From the cell containing the given text, extract its center point as [X, Y] coordinate. 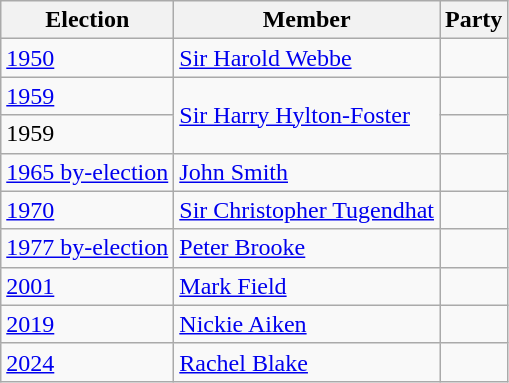
Peter Brooke [307, 248]
1965 by-election [88, 172]
Party [474, 20]
2019 [88, 324]
Member [307, 20]
Rachel Blake [307, 362]
Sir Harold Webbe [307, 58]
Sir Harry Hylton-Foster [307, 115]
1970 [88, 210]
2024 [88, 362]
Sir Christopher Tugendhat [307, 210]
John Smith [307, 172]
Election [88, 20]
1977 by-election [88, 248]
2001 [88, 286]
Nickie Aiken [307, 324]
1950 [88, 58]
Mark Field [307, 286]
